Provide the (x, y) coordinate of the cell's center where the given text is located.  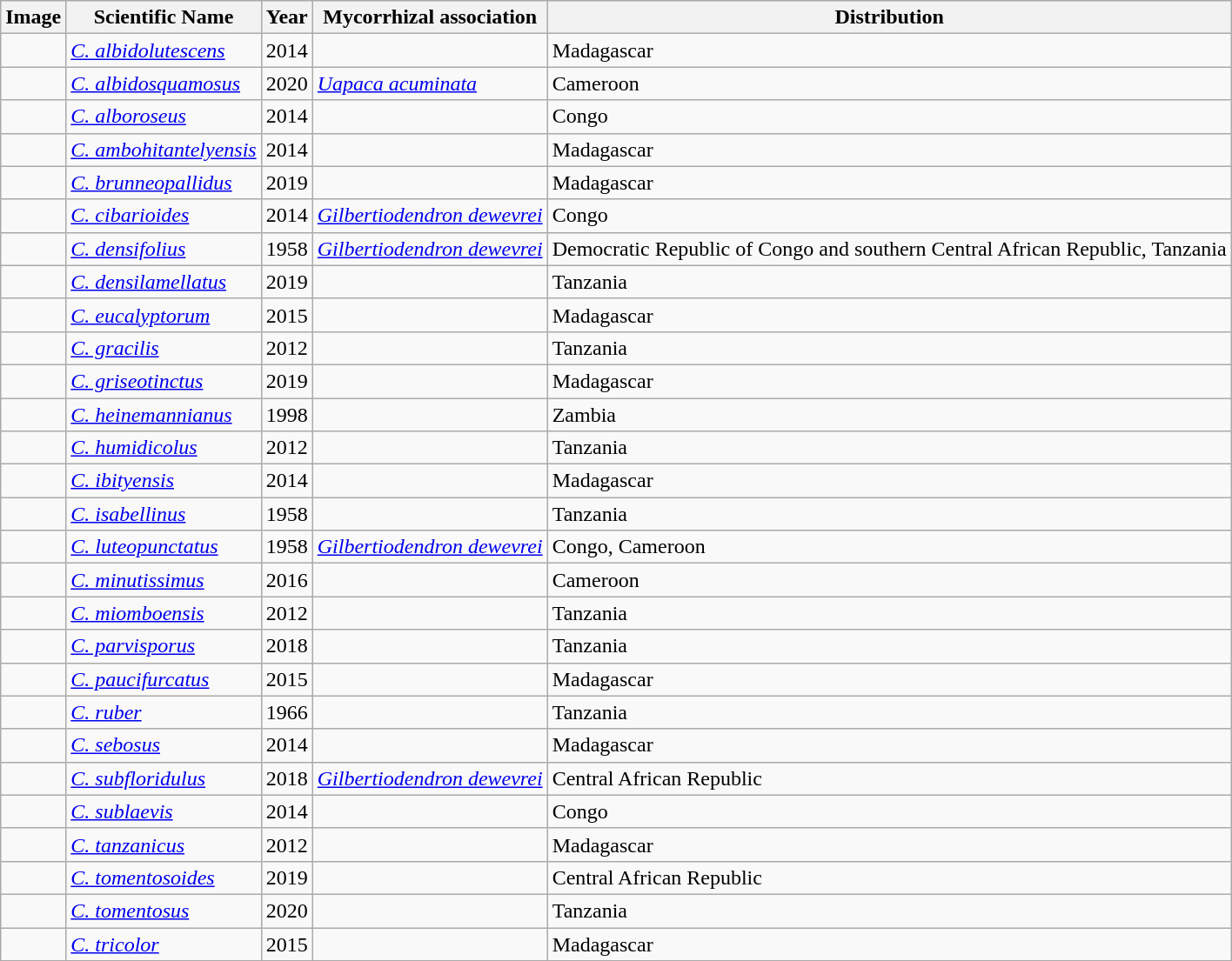
C. minutissimus (164, 580)
Mycorrhizal association (430, 17)
1998 (287, 415)
Uapaca acuminata (430, 83)
C. tomentosus (164, 911)
C. isabellinus (164, 514)
C. luteopunctatus (164, 547)
Year (287, 17)
C. miomboensis (164, 613)
C. gracilis (164, 348)
C. cibarioides (164, 216)
C. densilamellatus (164, 282)
C. ambohitantelyensis (164, 150)
C. albidosquamosus (164, 83)
Democratic Republic of Congo and southern Central African Republic, Tanzania (889, 249)
C. paucifurcatus (164, 679)
Image (33, 17)
C. brunneopallidus (164, 183)
Scientific Name (164, 17)
C. ruber (164, 712)
1966 (287, 712)
2016 (287, 580)
C. tomentosoides (164, 878)
C. tanzanicus (164, 844)
C. sublaevis (164, 811)
C. parvisporus (164, 646)
C. ibityensis (164, 481)
C. tricolor (164, 944)
C. densifolius (164, 249)
C. albidolutescens (164, 50)
C. heinemannianus (164, 415)
C. griseotinctus (164, 381)
C. sebosus (164, 745)
C. humidicolus (164, 448)
Congo, Cameroon (889, 547)
C. eucalyptorum (164, 315)
C. alboroseus (164, 117)
Distribution (889, 17)
Zambia (889, 415)
C. subfloridulus (164, 778)
